Locate the cell with the specified text and output its (X, Y) center coordinate. 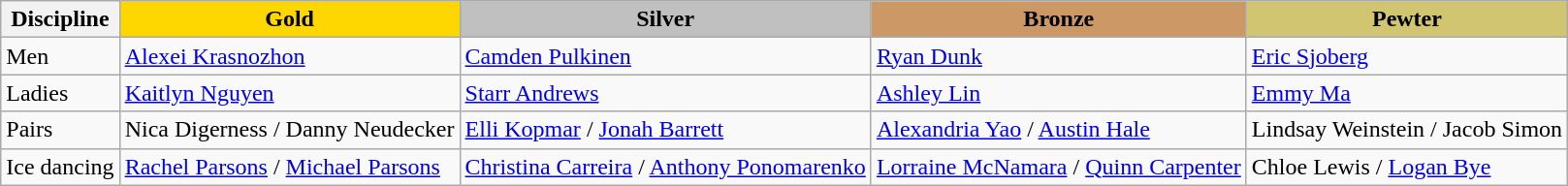
Starr Andrews (665, 93)
Gold (289, 19)
Pewter (1406, 19)
Discipline (60, 19)
Camden Pulkinen (665, 56)
Chloe Lewis / Logan Bye (1406, 167)
Pairs (60, 130)
Ice dancing (60, 167)
Nica Digerness / Danny Neudecker (289, 130)
Christina Carreira / Anthony Ponomarenko (665, 167)
Ryan Dunk (1059, 56)
Ladies (60, 93)
Bronze (1059, 19)
Silver (665, 19)
Alexei Krasnozhon (289, 56)
Kaitlyn Nguyen (289, 93)
Rachel Parsons / Michael Parsons (289, 167)
Lindsay Weinstein / Jacob Simon (1406, 130)
Emmy Ma (1406, 93)
Elli Kopmar / Jonah Barrett (665, 130)
Lorraine McNamara / Quinn Carpenter (1059, 167)
Men (60, 56)
Alexandria Yao / Austin Hale (1059, 130)
Ashley Lin (1059, 93)
Eric Sjoberg (1406, 56)
